Find where the given text appears and provide that cell's center as [x, y] coordinate. 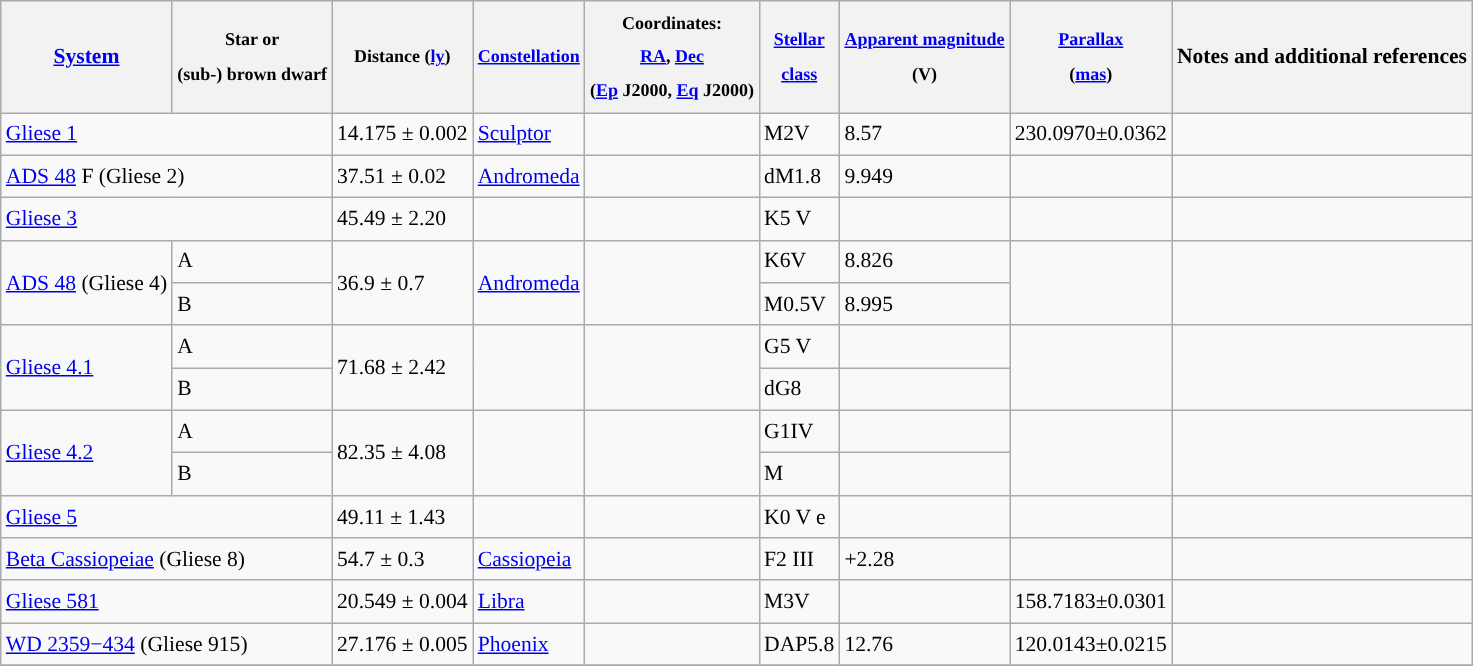
36.9 ± 0.7 [402, 282]
54.7 ± 0.3 [402, 560]
71.68 ± 2.42 [402, 368]
8.995 [924, 304]
G1IV [799, 432]
M [799, 474]
Cassiopeia [529, 560]
M0.5V [799, 304]
Phoenix [529, 644]
Gliese 4.2 [86, 454]
Gliese 581 [166, 602]
K0 V e [799, 518]
Coordinates:RA, Dec(Ep J2000, Eq J2000) [672, 57]
dM1.8 [799, 176]
Stellarclass [799, 57]
Gliese 1 [166, 134]
120.0143±0.0215 [1091, 644]
G5 V [799, 348]
Star or(sub-) brown dwarf [252, 57]
14.175 ± 0.002 [402, 134]
+2.28 [924, 560]
Apparent magnitude(V) [924, 57]
Sculptor [529, 134]
158.7183±0.0301 [1091, 602]
230.0970±0.0362 [1091, 134]
20.549 ± 0.004 [402, 602]
49.11 ± 1.43 [402, 518]
F2 III [799, 560]
Libra [529, 602]
ADS 48 F (Gliese 2) [166, 176]
82.35 ± 4.08 [402, 454]
dG8 [799, 390]
9.949 [924, 176]
Notes and additional references [1322, 57]
M3V [799, 602]
8.826 [924, 262]
Parallax(mas) [1091, 57]
Gliese 3 [166, 220]
ADS 48 (Gliese 4) [86, 282]
Gliese 4.1 [86, 368]
Gliese 5 [166, 518]
DAP5.8 [799, 644]
27.176 ± 0.005 [402, 644]
Distance (ly) [402, 57]
M2V [799, 134]
37.51 ± 0.02 [402, 176]
K5 V [799, 220]
45.49 ± 2.20 [402, 220]
WD 2359−434 (Gliese 915) [166, 644]
K6V [799, 262]
8.57 [924, 134]
12.76 [924, 644]
Beta Cassiopeiae (Gliese 8) [166, 560]
Constellation [529, 57]
System [86, 57]
